Identify which cell holds the provided text, then report its [X, Y] central coordinate. 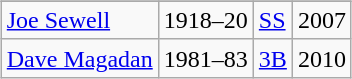
2007 [322, 20]
1981–83 [206, 58]
2010 [322, 58]
Joe Sewell [80, 20]
Dave Magadan [80, 58]
SS [272, 20]
3B [272, 58]
1918–20 [206, 20]
